Output the [X, Y] coordinate of the center of the cell containing the given text.  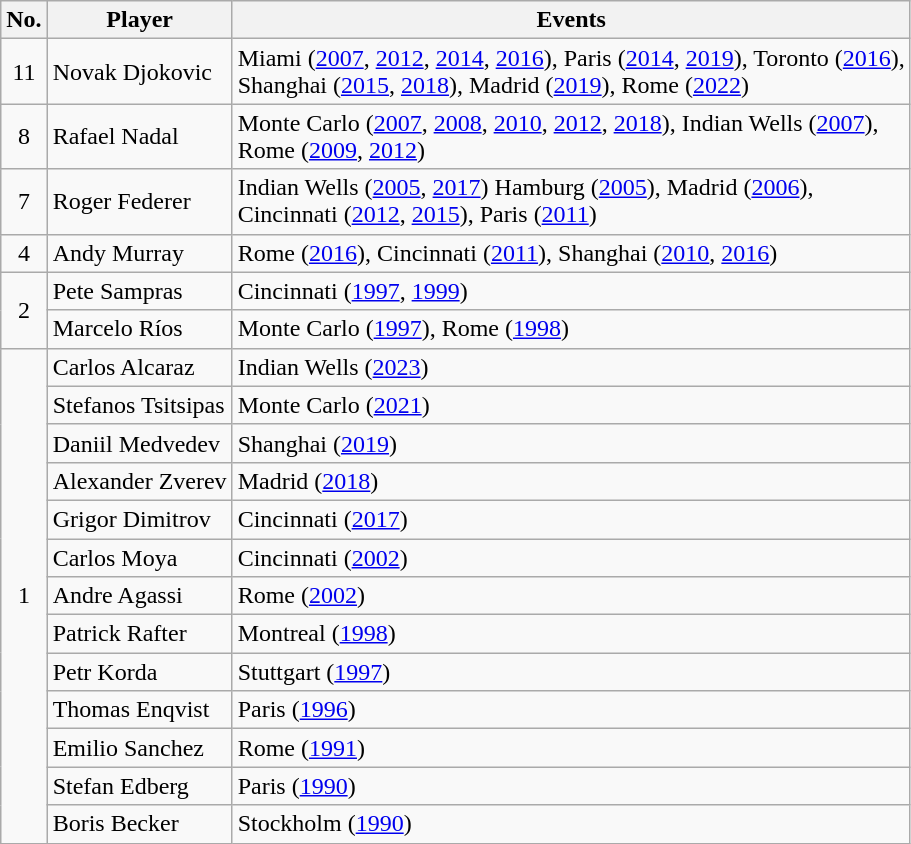
Monte Carlo (2007, 2008, 2010, 2012, 2018), Indian Wells (2007), Rome (2009, 2012) [571, 136]
Stefanos Tsitsipas [140, 405]
4 [24, 253]
Rome (2016), Cincinnati (2011), Shanghai (2010, 2016) [571, 253]
Alexander Zverev [140, 481]
Grigor Dimitrov [140, 519]
Madrid (2018) [571, 481]
Rome (1991) [571, 748]
Indian Wells (2005, 2017) Hamburg (2005), Madrid (2006), Cincinnati (2012, 2015), Paris (2011) [571, 202]
Paris (1996) [571, 710]
Shanghai (2019) [571, 443]
Cincinnati (2017) [571, 519]
Petr Korda [140, 672]
Monte Carlo (1997), Rome (1998) [571, 329]
Andy Murray [140, 253]
Stefan Edberg [140, 786]
7 [24, 202]
Events [571, 20]
Stockholm (1990) [571, 824]
11 [24, 72]
Cincinnati (2002) [571, 557]
Monte Carlo (2021) [571, 405]
Novak Djokovic [140, 72]
Carlos Alcaraz [140, 367]
Marcelo Ríos [140, 329]
Rome (2002) [571, 596]
8 [24, 136]
Emilio Sanchez [140, 748]
Daniil Medvedev [140, 443]
Miami (2007, 2012, 2014, 2016), Paris (2014, 2019), Toronto (2016), Shanghai (2015, 2018), Madrid (2019), Rome (2022) [571, 72]
Andre Agassi [140, 596]
Montreal (1998) [571, 634]
Carlos Moya [140, 557]
No. [24, 20]
Boris Becker [140, 824]
Player [140, 20]
Stuttgart (1997) [571, 672]
Rafael Nadal [140, 136]
Pete Sampras [140, 291]
Paris (1990) [571, 786]
2 [24, 310]
Thomas Enqvist [140, 710]
Cincinnati (1997, 1999) [571, 291]
1 [24, 596]
Roger Federer [140, 202]
Indian Wells (2023) [571, 367]
Patrick Rafter [140, 634]
